Capture the cell that displays the provided text and extract its (x, y) central coordinate. 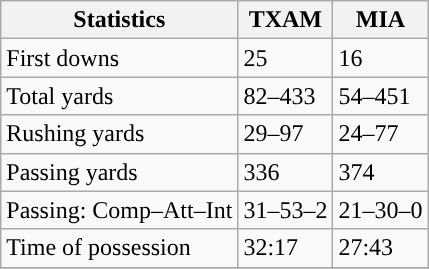
54–451 (380, 96)
32:17 (286, 248)
21–30–0 (380, 210)
27:43 (380, 248)
Time of possession (120, 248)
31–53–2 (286, 210)
82–433 (286, 96)
Statistics (120, 20)
374 (380, 172)
16 (380, 58)
336 (286, 172)
24–77 (380, 134)
TXAM (286, 20)
Rushing yards (120, 134)
Passing yards (120, 172)
Passing: Comp–Att–Int (120, 210)
First downs (120, 58)
MIA (380, 20)
29–97 (286, 134)
25 (286, 58)
Total yards (120, 96)
